Determine the [x, y] coordinate at the center of the cell enclosing the given text.  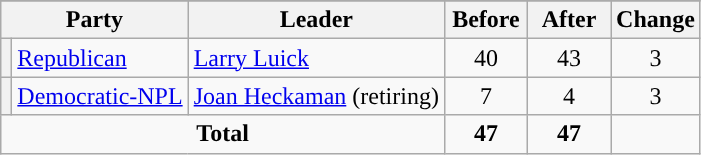
7 [486, 96]
Leader [316, 20]
Democratic-NPL [100, 96]
Larry Luick [316, 58]
Republican [100, 58]
Before [486, 20]
40 [486, 58]
4 [570, 96]
Party [94, 20]
43 [570, 58]
Joan Heckaman (retiring) [316, 96]
Total [223, 134]
Change [656, 20]
After [570, 20]
